Extract the (X, Y) coordinate from the center of the cell holding the provided text.  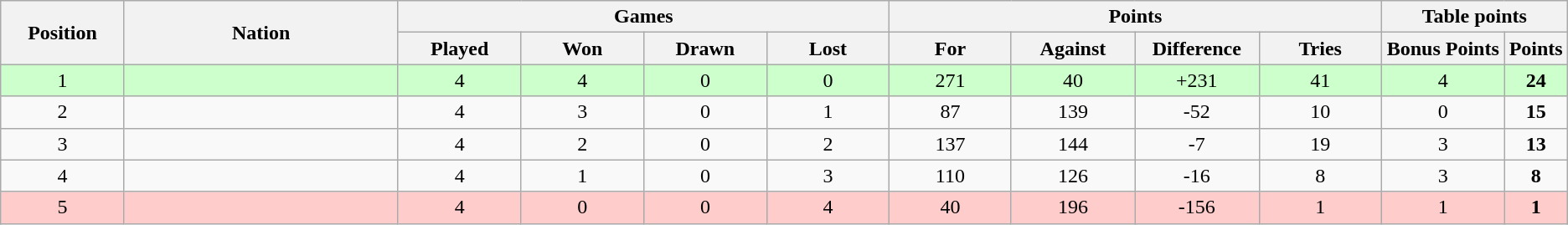
Games (643, 17)
Against (1072, 49)
Table points (1474, 17)
+231 (1197, 80)
24 (1536, 80)
Played (459, 49)
144 (1072, 144)
110 (950, 176)
-156 (1197, 207)
Difference (1197, 49)
Lost (828, 49)
Won (582, 49)
-16 (1197, 176)
-7 (1197, 144)
271 (950, 80)
13 (1536, 144)
Position (62, 33)
196 (1072, 207)
137 (950, 144)
15 (1536, 112)
41 (1320, 80)
Drawn (705, 49)
87 (950, 112)
Nation (261, 33)
5 (62, 207)
139 (1072, 112)
Tries (1320, 49)
126 (1072, 176)
10 (1320, 112)
Bonus Points (1442, 49)
19 (1320, 144)
For (950, 49)
-52 (1197, 112)
